Detect which cell encompasses the target text, then output its [x, y] center coordinate. 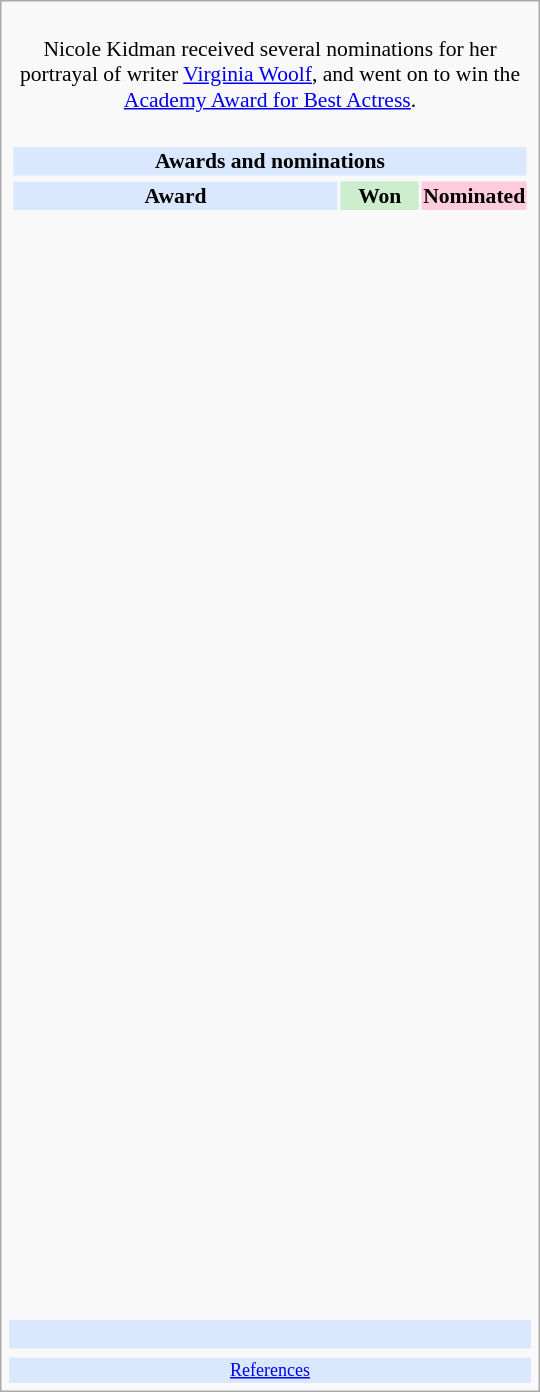
References [270, 1370]
Won [380, 195]
Nominated [474, 195]
Awards and nominations [270, 161]
Award [175, 195]
Nicole Kidman received several nominations for her portrayal of writer Virginia Woolf, and went on to win the Academy Award for Best Actress. [270, 62]
Awards and nominations Award Won Nominated [270, 717]
